Determine the (x, y) coordinate at the center of the cell enclosing the given text.  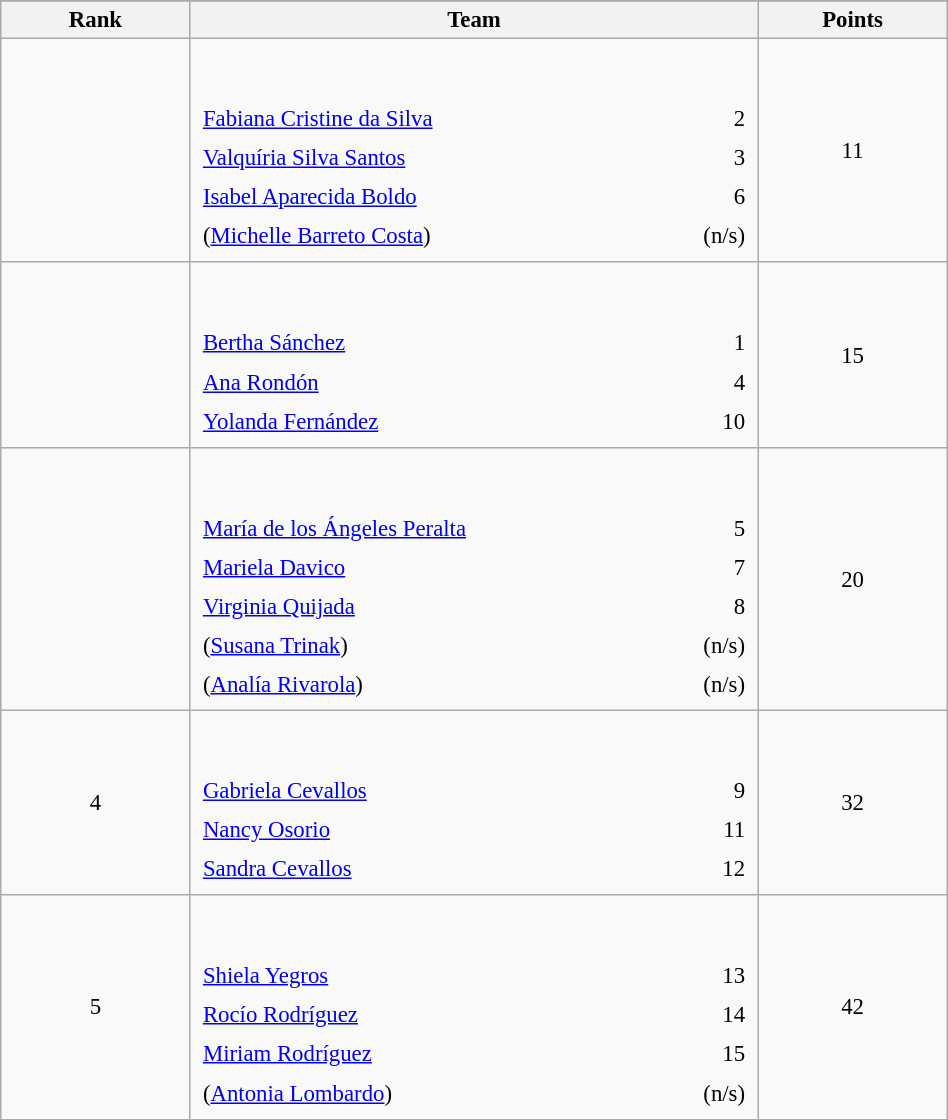
20 (852, 578)
Gabriela Cevallos (430, 791)
Fabiana Cristine da Silva (424, 119)
12 (706, 869)
10 (710, 421)
Valquíria Silva Santos (424, 158)
Isabel Aparecida Boldo (424, 197)
(Analía Rivarola) (429, 684)
13 (694, 976)
Fabiana Cristine da Silva 2 Valquíria Silva Santos 3 Isabel Aparecida Boldo 6 (Michelle Barreto Costa) (n/s) (474, 151)
Ana Rondón (432, 382)
Bertha Sánchez 1 Ana Rondón 4 Yolanda Fernández 10 (474, 354)
14 (694, 1015)
María de los Ángeles Peralta (429, 528)
Rank (96, 20)
María de los Ángeles Peralta 5 Mariela Davico 7 Virginia Quijada 8 (Susana Trinak) (n/s) (Analía Rivarola) (n/s) (474, 578)
Bertha Sánchez (432, 343)
Miriam Rodríguez (416, 1054)
Points (852, 20)
9 (706, 791)
Virginia Quijada (429, 606)
6 (701, 197)
Team (474, 20)
3 (701, 158)
Shiela Yegros (416, 976)
Gabriela Cevallos 9 Nancy Osorio 11 Sandra Cevallos 12 (474, 802)
32 (852, 802)
42 (852, 1007)
Shiela Yegros 13 Rocío Rodríguez 14 Miriam Rodríguez 15 (Antonia Lombardo) (n/s) (474, 1007)
Nancy Osorio (430, 830)
Yolanda Fernández (432, 421)
(Michelle Barreto Costa) (424, 236)
Rocío Rodríguez (416, 1015)
2 (701, 119)
1 (710, 343)
8 (706, 606)
(Susana Trinak) (429, 645)
Sandra Cevallos (430, 869)
Mariela Davico (429, 567)
(Antonia Lombardo) (416, 1093)
7 (706, 567)
